Return (X, Y) of the center of cell containing provided text 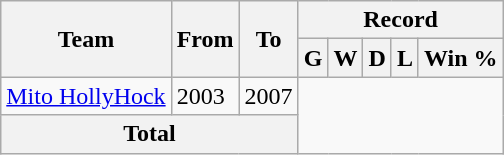
L (404, 58)
Record (400, 20)
Team (86, 39)
G (313, 58)
From (205, 39)
2003 (205, 96)
W (346, 58)
Mito HollyHock (86, 96)
To (268, 39)
Total (150, 134)
Win % (460, 58)
2007 (268, 96)
D (377, 58)
